Output the [x, y] coordinate of the center of the cell containing the given text.  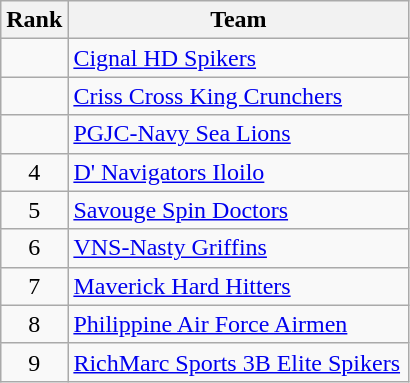
RichMarc Sports 3B Elite Spikers [238, 362]
Savouge Spin Doctors [238, 210]
D' Navigators Iloilo [238, 172]
Cignal HD Spikers [238, 58]
PGJC-Navy Sea Lions [238, 134]
4 [34, 172]
Team [238, 20]
Philippine Air Force Airmen [238, 324]
5 [34, 210]
7 [34, 286]
Maverick Hard Hitters [238, 286]
VNS-Nasty Griffins [238, 248]
Criss Cross King Crunchers [238, 96]
8 [34, 324]
Rank [34, 20]
9 [34, 362]
6 [34, 248]
